Output the (X, Y) coordinate of the center of the cell containing the given text.  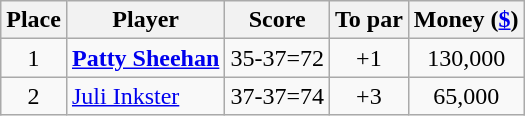
65,000 (466, 96)
Player (145, 20)
35-37=72 (278, 58)
Score (278, 20)
Place (34, 20)
To par (368, 20)
+1 (368, 58)
2 (34, 96)
1 (34, 58)
+3 (368, 96)
Money ($) (466, 20)
Juli Inkster (145, 96)
130,000 (466, 58)
37-37=74 (278, 96)
Patty Sheehan (145, 58)
